Provide the (X, Y) coordinate of the cell's center where the given text is located.  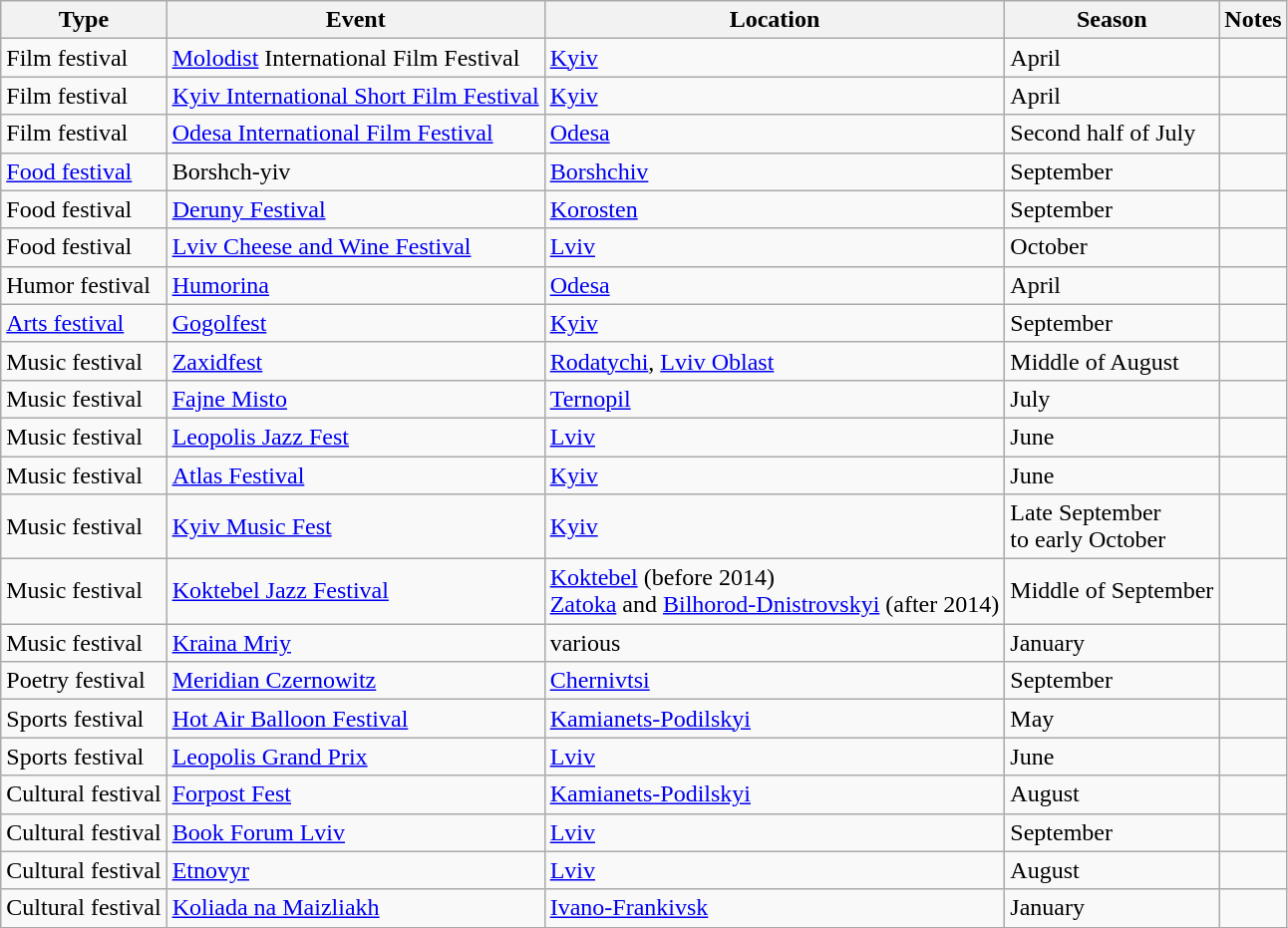
Ternopil (775, 399)
Meridian Czernowitz (355, 681)
Late Septemberto early October (1113, 526)
Gogolfest (355, 323)
Deruny Festival (355, 209)
Notes (1253, 20)
Forpost Fest (355, 794)
Atlas Festival (355, 475)
Leopolis Grand Prix (355, 757)
Hot Air Balloon Festival (355, 719)
Korosten (775, 209)
Humorina (355, 285)
Koktebel Jazz Festival (355, 592)
October (1113, 247)
various (775, 643)
Koliada na Maizliakh (355, 908)
Kyiv Music Fest (355, 526)
Kraina Mriy (355, 643)
Zaxidfest (355, 361)
Arts festival (84, 323)
Molodist International Film Festival (355, 58)
Humor festival (84, 285)
Odesa International Film Festival (355, 134)
Etnovyr (355, 870)
Borshch-yiv (355, 171)
Kyiv International Short Film Festival (355, 96)
Koktebel (before 2014)Zatoka and Bilhorod-Dnistrovskyi (after 2014) (775, 592)
Type (84, 20)
Middle of September (1113, 592)
Rodatychi, Lviv Oblast (775, 361)
Leopolis Jazz Fest (355, 437)
July (1113, 399)
Second half of July (1113, 134)
May (1113, 719)
Fajne Misto (355, 399)
Lviv Cheese and Wine Festival (355, 247)
Season (1113, 20)
Event (355, 20)
Ivano-Frankivsk (775, 908)
Book Forum Lviv (355, 832)
Chernivtsi (775, 681)
Middle of August (1113, 361)
Location (775, 20)
Borshchiv (775, 171)
Poetry festival (84, 681)
